Identify which cell holds the provided text, then report its [x, y] central coordinate. 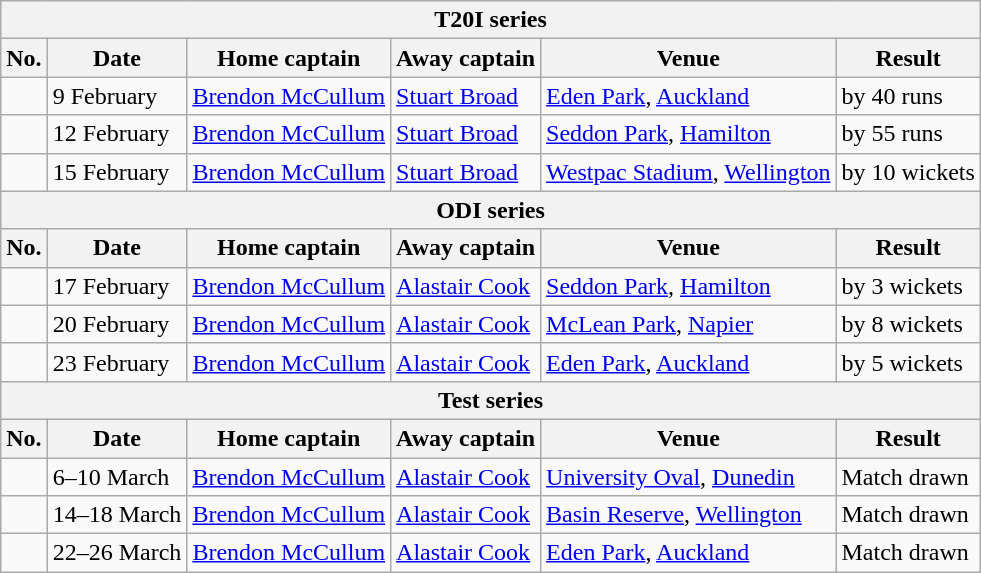
22–26 March [117, 553]
T20I series [491, 20]
McLean Park, Napier [688, 324]
17 February [117, 286]
by 8 wickets [908, 324]
by 3 wickets [908, 286]
6–10 March [117, 477]
University Oval, Dunedin [688, 477]
ODI series [491, 210]
Westpac Stadium, Wellington [688, 172]
20 February [117, 324]
Test series [491, 400]
by 40 runs [908, 96]
12 February [117, 134]
by 10 wickets [908, 172]
14–18 March [117, 515]
23 February [117, 362]
by 55 runs [908, 134]
by 5 wickets [908, 362]
Basin Reserve, Wellington [688, 515]
15 February [117, 172]
9 February [117, 96]
